Pinpoint the cell where the given text exists, returning its [x, y] midpoint coordinate. 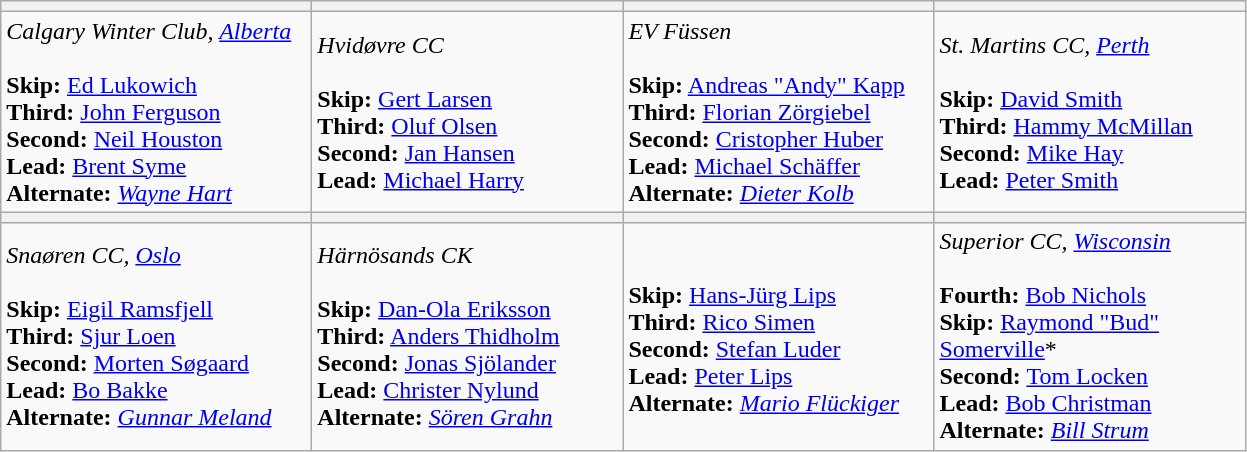
Hvidøvre CCSkip: Gert Larsen Third: Oluf Olsen Second: Jan Hansen Lead: Michael Harry [468, 112]
Skip: Hans-Jürg Lips Third: Rico Simen Second: Stefan Luder Lead: Peter Lips Alternate: Mario Flückiger [778, 336]
EV FüssenSkip: Andreas "Andy" Kapp Third: Florian Zörgiebel Second: Cristopher Huber Lead: Michael Schäffer Alternate: Dieter Kolb [778, 112]
Härnösands CKSkip: Dan-Ola Eriksson Third: Anders Thidholm Second: Jonas Sjölander Lead: Christer Nylund Alternate: Sören Grahn [468, 336]
Calgary Winter Club, AlbertaSkip: Ed Lukowich Third: John Ferguson Second: Neil Houston Lead: Brent Syme Alternate: Wayne Hart [156, 112]
Superior CC, WisconsinFourth: Bob Nichols Skip: Raymond "Bud" Somerville* Second: Tom Locken Lead: Bob Christman Alternate: Bill Strum [1090, 336]
St. Martins CC, PerthSkip: David Smith Third: Hammy McMillan Second: Mike Hay Lead: Peter Smith [1090, 112]
Snaøren CC, OsloSkip: Eigil Ramsfjell Third: Sjur Loen Second: Morten Søgaard Lead: Bo Bakke Alternate: Gunnar Meland [156, 336]
